Provide the [x, y] coordinate of the cell's center where the given text is located.  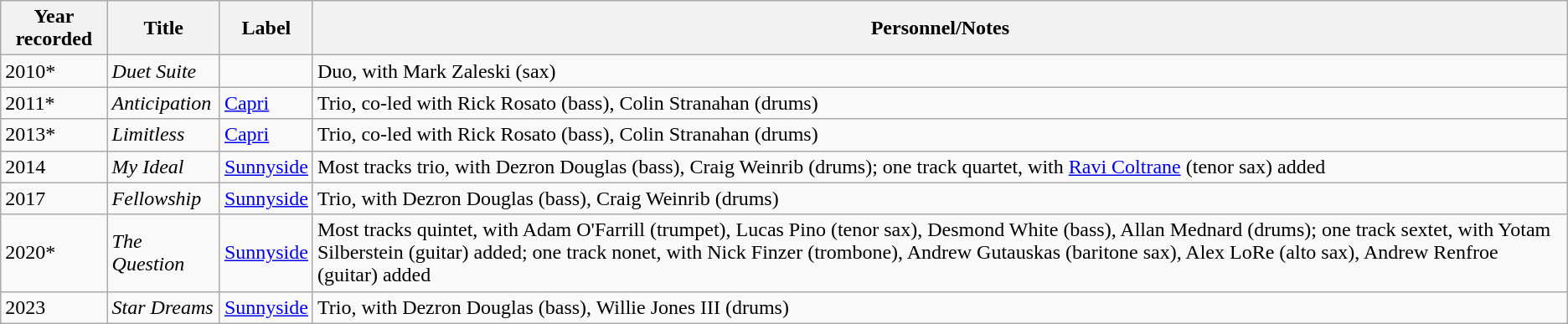
Duo, with Mark Zaleski (sax) [940, 71]
Personnel/Notes [940, 28]
2023 [54, 307]
2010* [54, 71]
2011* [54, 103]
The Question [163, 253]
2013* [54, 135]
Anticipation [163, 103]
Fellowship [163, 198]
Title [163, 28]
Label [266, 28]
2017 [54, 198]
Year recorded [54, 28]
Duet Suite [163, 71]
Star Dreams [163, 307]
Limitless [163, 135]
Trio, with Dezron Douglas (bass), Willie Jones III (drums) [940, 307]
Trio, with Dezron Douglas (bass), Craig Weinrib (drums) [940, 198]
2014 [54, 167]
My Ideal [163, 167]
2020* [54, 253]
Most tracks trio, with Dezron Douglas (bass), Craig Weinrib (drums); one track quartet, with Ravi Coltrane (tenor sax) added [940, 167]
